For the text-containing cell, return its midpoint in [x, y] coordinate format. 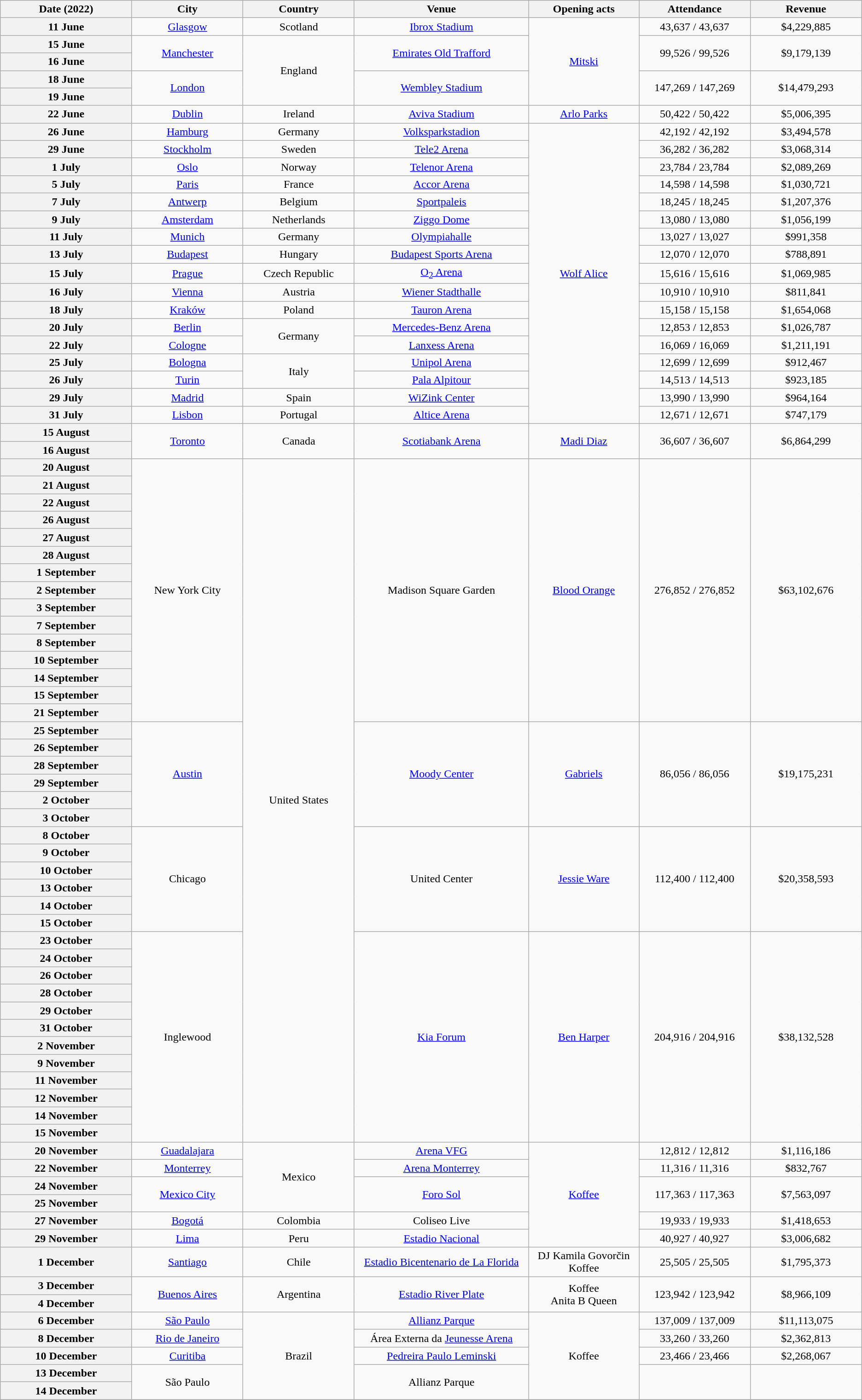
14 October [66, 905]
26 June [66, 132]
$3,494,578 [806, 132]
Prague [187, 273]
1 December [66, 1262]
$19,175,231 [806, 774]
15 June [66, 44]
25 July [66, 362]
Date (2022) [66, 9]
36,282 / 36,282 [695, 149]
$20,358,593 [806, 879]
33,260 / 33,260 [695, 1338]
10 September [66, 660]
$832,767 [806, 1168]
Arena Monterrey [441, 1168]
Santiago [187, 1262]
Czech Republic [299, 273]
9 November [66, 1063]
23 October [66, 940]
Inglewood [187, 1036]
Accor Arena [441, 184]
112,400 / 112,400 [695, 879]
19 June [66, 97]
Buenos Aires [187, 1295]
City [187, 9]
$1,795,373 [806, 1262]
7 July [66, 202]
Foro Sol [441, 1194]
15 July [66, 273]
Brazil [299, 1356]
Cologne [187, 345]
11 July [66, 237]
Emirates Old Trafford [441, 53]
Revenue [806, 9]
$912,467 [806, 362]
Italy [299, 371]
O2 Arena [441, 273]
99,526 / 99,526 [695, 53]
Arlo Parks [584, 114]
9 October [66, 853]
Altice Arena [441, 415]
Wembley Stadium [441, 88]
$8,966,109 [806, 1295]
26 July [66, 380]
$3,068,314 [806, 149]
Ben Harper [584, 1036]
Country [299, 9]
Chile [299, 1262]
Arena VFG [441, 1151]
Stockholm [187, 149]
16,069 / 16,069 [695, 345]
Tauron Arena [441, 310]
Blood Orange [584, 590]
28 August [66, 555]
Manchester [187, 53]
Ireland [299, 114]
Austin [187, 774]
Rio de Janeiro [187, 1338]
$63,102,676 [806, 590]
1 September [66, 573]
11,316 / 11,316 [695, 1168]
Estadio Nacional [441, 1238]
Mitski [584, 62]
Glasgow [187, 27]
$1,026,787 [806, 327]
24 November [66, 1186]
137,009 / 137,009 [695, 1321]
29 October [66, 1011]
Mexico [299, 1177]
Argentina [299, 1295]
Lima [187, 1238]
3 September [66, 607]
13,027 / 13,027 [695, 237]
13 December [66, 1373]
25 September [66, 730]
Norway [299, 167]
Wiener Stadthalle [441, 292]
29 September [66, 783]
6 December [66, 1321]
11 November [66, 1081]
$2,268,067 [806, 1356]
22 November [66, 1168]
Paris [187, 184]
Coliseo Live [441, 1221]
$38,132,528 [806, 1036]
21 August [66, 485]
$1,654,068 [806, 310]
28 October [66, 993]
42,192 / 42,192 [695, 132]
15 September [66, 695]
$788,891 [806, 255]
12,853 / 12,853 [695, 327]
$7,563,097 [806, 1194]
Estadio River Plate [441, 1295]
21 September [66, 713]
14,598 / 14,598 [695, 184]
12 November [66, 1098]
London [187, 88]
Madi Diaz [584, 441]
Venue [441, 9]
Opening acts [584, 9]
Madison Square Garden [441, 590]
Kia Forum [441, 1036]
11 June [66, 27]
2 November [66, 1046]
26 September [66, 748]
$923,185 [806, 380]
1 July [66, 167]
Tele2 Arena [441, 149]
United Center [441, 879]
$1,418,653 [806, 1221]
117,363 / 117,363 [695, 1194]
5 July [66, 184]
$4,229,885 [806, 27]
Koffee Anita B Queen [584, 1295]
Attendance [695, 9]
36,607 / 36,607 [695, 441]
Curitiba [187, 1356]
13 July [66, 255]
$1,030,721 [806, 184]
Wolf Alice [584, 273]
Berlin [187, 327]
$1,116,186 [806, 1151]
Antwerp [187, 202]
Spain [299, 397]
13,990 / 13,990 [695, 397]
Telenor Arena [441, 167]
20 August [66, 468]
Budapest Sports Arena [441, 255]
12,070 / 12,070 [695, 255]
7 September [66, 625]
18,245 / 18,245 [695, 202]
9 July [66, 220]
Bogotá [187, 1221]
20 July [66, 327]
$9,179,139 [806, 53]
16 August [66, 450]
Madrid [187, 397]
86,056 / 86,056 [695, 774]
12,812 / 12,812 [695, 1151]
18 July [66, 310]
23,466 / 23,466 [695, 1356]
22 June [66, 114]
Mexico City [187, 1194]
$14,479,293 [806, 88]
England [299, 70]
Ziggo Dome [441, 220]
Área Externa da Jeunesse Arena [441, 1338]
31 July [66, 415]
10 December [66, 1356]
Jessie Ware [584, 879]
Sweden [299, 149]
Gabriels [584, 774]
New York City [187, 590]
15 October [66, 923]
14 November [66, 1116]
15 November [66, 1133]
Pala Alpitour [441, 380]
Budapest [187, 255]
Scotland [299, 27]
Dublin [187, 114]
28 September [66, 765]
Hungary [299, 255]
Toronto [187, 441]
26 October [66, 975]
Vienna [187, 292]
25,505 / 25,505 [695, 1262]
$1,069,985 [806, 273]
29 July [66, 397]
United States [299, 800]
Canada [299, 441]
22 August [66, 503]
276,852 / 276,852 [695, 590]
Austria [299, 292]
13 October [66, 888]
43,637 / 43,637 [695, 27]
Ibrox Stadium [441, 27]
3 December [66, 1286]
Oslo [187, 167]
$1,056,199 [806, 220]
8 December [66, 1338]
15,616 / 15,616 [695, 273]
Olympiahalle [441, 237]
15 August [66, 433]
Guadalajara [187, 1151]
Colombia [299, 1221]
Belgium [299, 202]
$2,362,813 [806, 1338]
2 September [66, 590]
15,158 / 15,158 [695, 310]
$5,006,395 [806, 114]
12,671 / 12,671 [695, 415]
$1,207,376 [806, 202]
13,080 / 13,080 [695, 220]
Kraków [187, 310]
10 October [66, 870]
8 September [66, 642]
147,269 / 147,269 [695, 88]
Moody Center [441, 774]
Monterrey [187, 1168]
19,933 / 19,933 [695, 1221]
29 June [66, 149]
Munich [187, 237]
Peru [299, 1238]
Netherlands [299, 220]
3 October [66, 818]
27 November [66, 1221]
Pedreira Paulo Leminski [441, 1356]
12,699 / 12,699 [695, 362]
16 July [66, 292]
14,513 / 14,513 [695, 380]
24 October [66, 958]
Scotiabank Arena [441, 441]
123,942 / 123,942 [695, 1295]
18 June [66, 79]
14 September [66, 677]
50,422 / 50,422 [695, 114]
Poland [299, 310]
$747,179 [806, 415]
40,927 / 40,927 [695, 1238]
16 June [66, 62]
Mercedes-Benz Arena [441, 327]
22 July [66, 345]
Estadio Bicentenario de La Florida [441, 1262]
26 August [66, 520]
Chicago [187, 879]
Unipol Arena [441, 362]
France [299, 184]
204,916 / 204,916 [695, 1036]
Hamburg [187, 132]
$3,006,682 [806, 1238]
Turin [187, 380]
$1,211,191 [806, 345]
Aviva Stadium [441, 114]
29 November [66, 1238]
27 August [66, 538]
25 November [66, 1203]
8 October [66, 835]
Bologna [187, 362]
31 October [66, 1028]
4 December [66, 1303]
Sportpaleis [441, 202]
$2,089,269 [806, 167]
Lisbon [187, 415]
Lanxess Arena [441, 345]
Portugal [299, 415]
Amsterdam [187, 220]
14 December [66, 1391]
WiZink Center [441, 397]
DJ Kamila Govorčin Koffee [584, 1262]
23,784 / 23,784 [695, 167]
$964,164 [806, 397]
$6,864,299 [806, 441]
Volksparkstadion [441, 132]
20 November [66, 1151]
2 October [66, 800]
$991,358 [806, 237]
$11,113,075 [806, 1321]
10,910 / 10,910 [695, 292]
$811,841 [806, 292]
